Find where the given text appears and provide that cell's center as (x, y) coordinate. 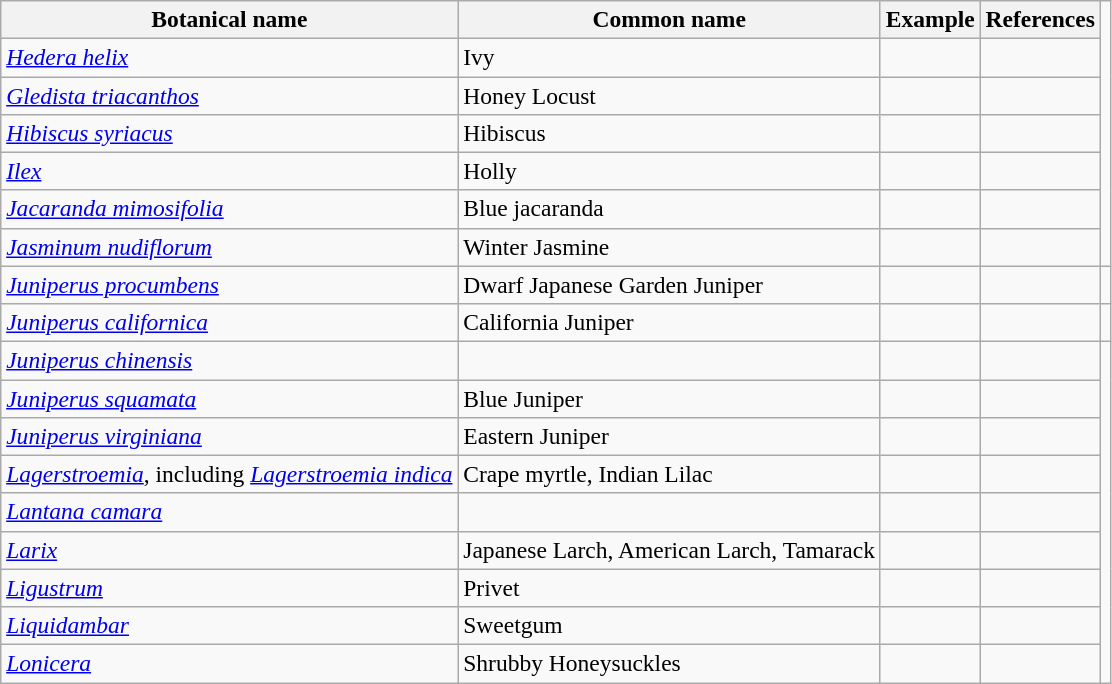
Winter Jasmine (670, 247)
Honey Locust (670, 95)
Shrubby Honeysuckles (670, 663)
Japanese Larch, American Larch, Tamarack (670, 550)
Hibiscus syriacus (230, 133)
Liquidambar (230, 625)
Juniperus californica (230, 322)
Sweetgum (670, 625)
Hibiscus (670, 133)
Juniperus procumbens (230, 285)
Gledista triacanthos (230, 95)
Common name (670, 19)
Botanical name (230, 19)
Lantana camara (230, 512)
Example (930, 19)
Lonicera (230, 663)
Juniperus squamata (230, 398)
Hedera helix (230, 57)
Holly (670, 171)
Juniperus chinensis (230, 360)
Juniperus virginiana (230, 436)
Blue jacaranda (670, 209)
Ilex (230, 171)
Crape myrtle, Indian Lilac (670, 474)
Blue Juniper (670, 398)
Ligustrum (230, 588)
Larix (230, 550)
California Juniper (670, 322)
Jasminum nudiflorum (230, 247)
Eastern Juniper (670, 436)
Lagerstroemia, including Lagerstroemia indica (230, 474)
References (1040, 19)
Ivy (670, 57)
Dwarf Japanese Garden Juniper (670, 285)
Privet (670, 588)
Jacaranda mimosifolia (230, 209)
